Detect which cell encompasses the target text, then output its [x, y] center coordinate. 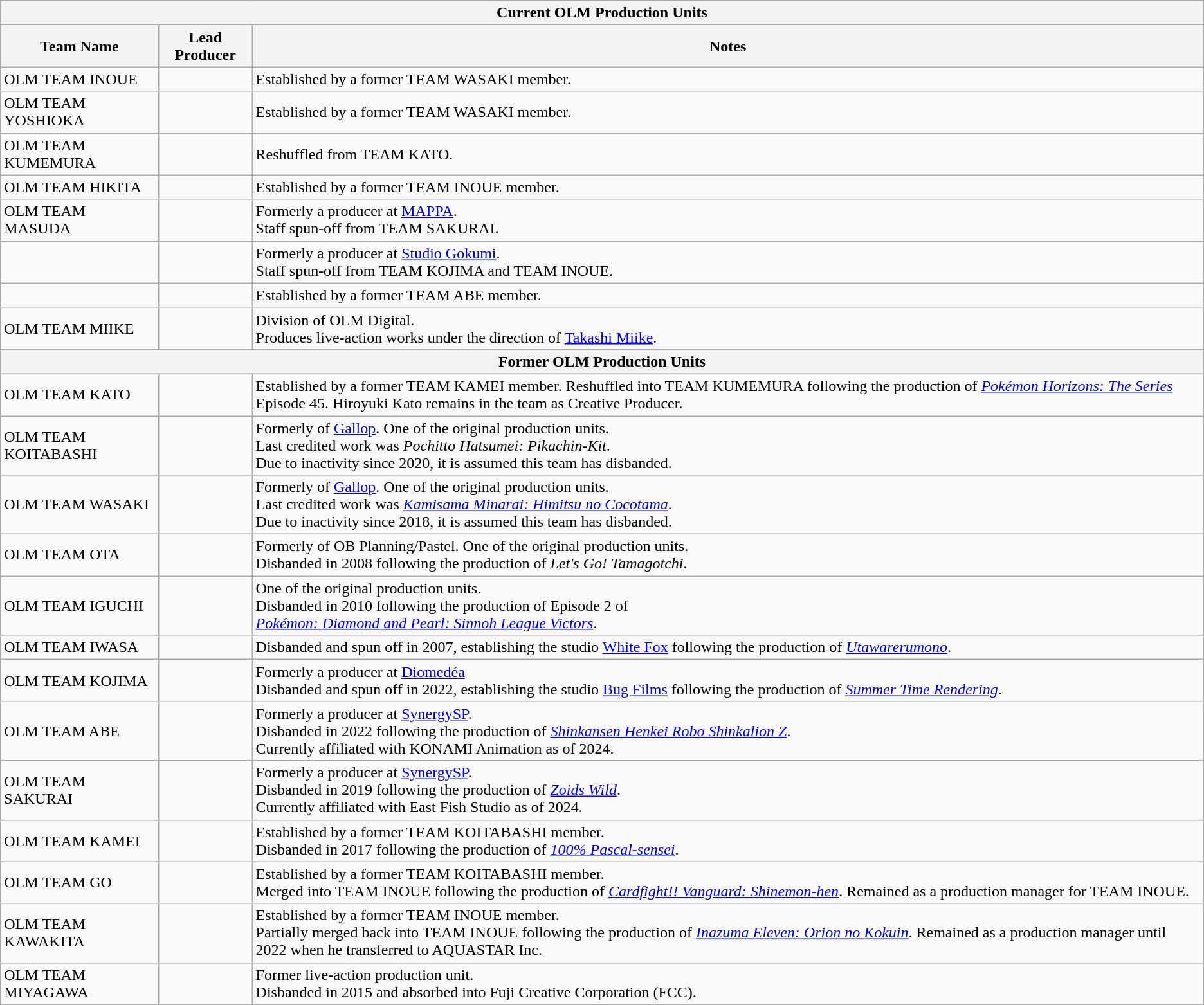
OLM TEAM HIKITA [80, 187]
OLM TEAM KOITABASHI [80, 445]
OLM TEAM SAKURAI [80, 790]
Disbanded and spun off in 2007, establishing the studio White Fox following the production of Utawarerumono. [728, 647]
OLM TEAM GO [80, 882]
Formerly of OB Planning/Pastel. One of the original production units.Disbanded in 2008 following the production of Let's Go! Tamagotchi. [728, 556]
OLM TEAM KUMEMURA [80, 154]
OLM TEAM KOJIMA [80, 680]
OLM TEAM MIYAGAWA [80, 984]
OLM TEAM WASAKI [80, 505]
Formerly a producer at Studio Gokumi.Staff spun-off from TEAM KOJIMA and TEAM INOUE. [728, 262]
Formerly a producer at MAPPA.Staff spun-off from TEAM SAKURAI. [728, 220]
OLM TEAM KAMEI [80, 841]
OLM TEAM IWASA [80, 647]
OLM TEAM MASUDA [80, 220]
Reshuffled from TEAM KATO. [728, 154]
Team Name [80, 46]
One of the original production units.Disbanded in 2010 following the production of Episode 2 ofPokémon: Diamond and Pearl: Sinnoh League Victors. [728, 606]
OLM TEAM KATO [80, 395]
Established by a former TEAM KOITABASHI member.Disbanded in 2017 following the production of 100% Pascal-sensei. [728, 841]
Formerly a producer at SynergySP.Disbanded in 2019 following the production of Zoids Wild.Currently affiliated with East Fish Studio as of 2024. [728, 790]
OLM TEAM IGUCHI [80, 606]
Former live-action production unit.Disbanded in 2015 and absorbed into Fuji Creative Corporation (FCC). [728, 984]
OLM TEAM OTA [80, 556]
OLM TEAM KAWAKITA [80, 933]
Current OLM Production Units [602, 13]
OLM TEAM YOSHIOKA [80, 112]
Former OLM Production Units [602, 361]
Lead Producer [205, 46]
Notes [728, 46]
Formerly a producer at DiomedéaDisbanded and spun off in 2022, establishing the studio Bug Films following the production of Summer Time Rendering. [728, 680]
Established by a former TEAM INOUE member. [728, 187]
OLM TEAM MIIKE [80, 328]
Established by a former TEAM ABE member. [728, 295]
OLM TEAM INOUE [80, 79]
OLM TEAM ABE [80, 731]
Division of OLM Digital.Produces live-action works under the direction of Takashi Miike. [728, 328]
